Identify which cell holds the provided text, then report its [X, Y] central coordinate. 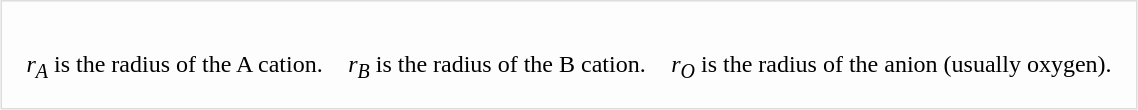
rO is the radius of the anion (usually oxygen). [892, 68]
rB is the radius of the B cation. [498, 68]
rA is the radius of the A cation. [174, 68]
